Extract the (x, y) coordinate from the center of the cell holding the provided text.  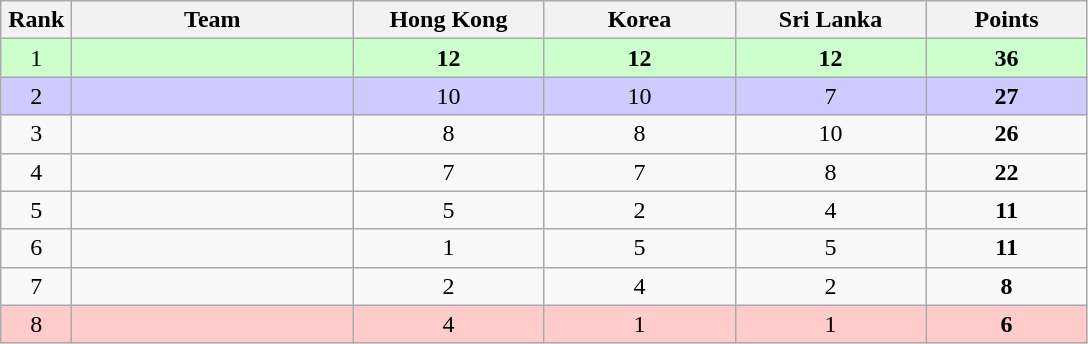
Sri Lanka (830, 20)
Points (1006, 20)
Rank (36, 20)
Korea (640, 20)
27 (1006, 96)
Hong Kong (448, 20)
3 (36, 134)
36 (1006, 58)
22 (1006, 172)
26 (1006, 134)
Team (212, 20)
